Capture the cell that displays the provided text and extract its (x, y) central coordinate. 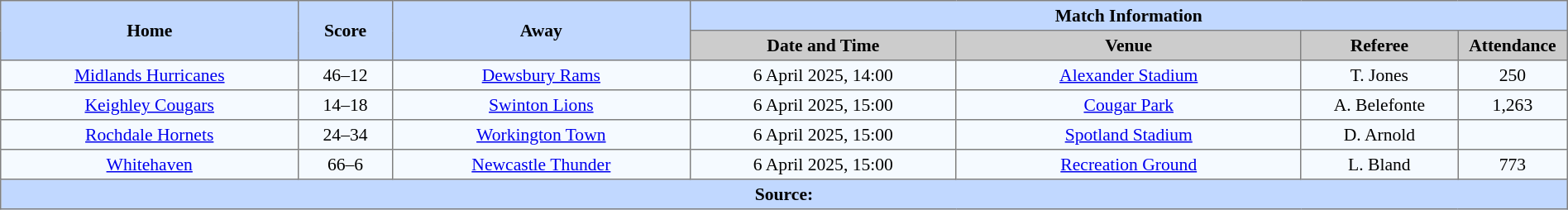
6 April 2025, 14:00 (823, 75)
D. Arnold (1379, 135)
Rochdale Hornets (150, 135)
66–6 (346, 165)
Workington Town (541, 135)
Date and Time (823, 45)
Score (346, 31)
Away (541, 31)
Home (150, 31)
Newcastle Thunder (541, 165)
L. Bland (1379, 165)
1,263 (1513, 105)
14–18 (346, 105)
Whitehaven (150, 165)
T. Jones (1379, 75)
Recreation Ground (1128, 165)
Keighley Cougars (150, 105)
Midlands Hurricanes (150, 75)
Source: (784, 194)
250 (1513, 75)
A. Belefonte (1379, 105)
Cougar Park (1128, 105)
Attendance (1513, 45)
24–34 (346, 135)
Venue (1128, 45)
Dewsbury Rams (541, 75)
Swinton Lions (541, 105)
Spotland Stadium (1128, 135)
Referee (1379, 45)
Alexander Stadium (1128, 75)
773 (1513, 165)
46–12 (346, 75)
Match Information (1128, 16)
